Return the (X, Y) coordinate for the center point of the cell that contains the specified text.  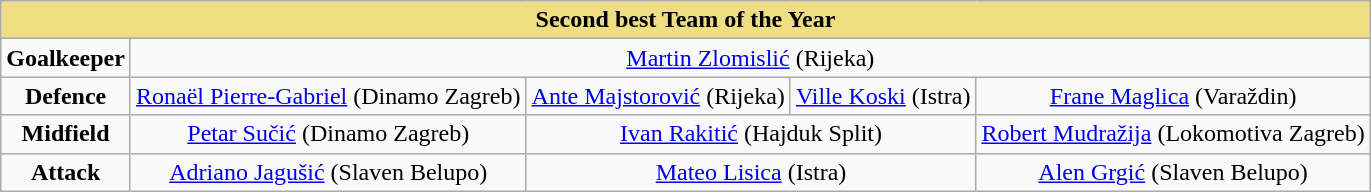
Alen Grgić (Slaven Belupo) (1173, 172)
Defence (66, 96)
Frane Maglica (Varaždin) (1173, 96)
Attack (66, 172)
Ante Majstorović (Rijeka) (658, 96)
Ivan Rakitić (Hajduk Split) (751, 134)
Adriano Jagušić (Slaven Belupo) (328, 172)
Petar Sučić (Dinamo Zagreb) (328, 134)
Robert Mudražija (Lokomotiva Zagreb) (1173, 134)
Goalkeeper (66, 58)
Mateo Lisica (Istra) (751, 172)
Midfield (66, 134)
Second best Team of the Year (686, 20)
Ville Koski (Istra) (883, 96)
Martin Zlomislić (Rijeka) (750, 58)
Ronaël Pierre-Gabriel (Dinamo Zagreb) (328, 96)
